Output the (X, Y) coordinate of the center of the cell containing the given text.  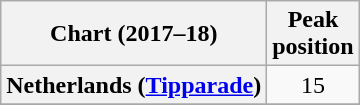
Peakposition (313, 34)
15 (313, 85)
Chart (2017–18) (134, 34)
Netherlands (Tipparade) (134, 85)
